Locate the cell with the specified text and output its [x, y] center coordinate. 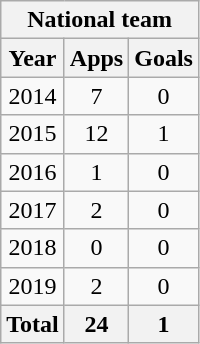
Apps [96, 58]
Goals [164, 58]
2019 [33, 286]
Total [33, 324]
2016 [33, 172]
National team [100, 20]
24 [96, 324]
2018 [33, 248]
2015 [33, 134]
12 [96, 134]
2014 [33, 96]
7 [96, 96]
Year [33, 58]
2017 [33, 210]
